Output the [x, y] coordinate of the center of the cell containing the given text.  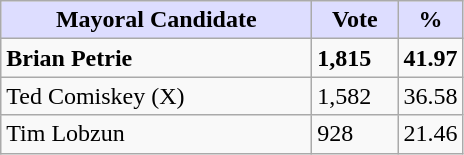
928 [355, 134]
Brian Petrie [156, 58]
% [430, 20]
1,582 [355, 96]
21.46 [430, 134]
Tim Lobzun [156, 134]
1,815 [355, 58]
Vote [355, 20]
41.97 [430, 58]
36.58 [430, 96]
Mayoral Candidate [156, 20]
Ted Comiskey (X) [156, 96]
